For the text-containing cell, return its midpoint in (X, Y) coordinate format. 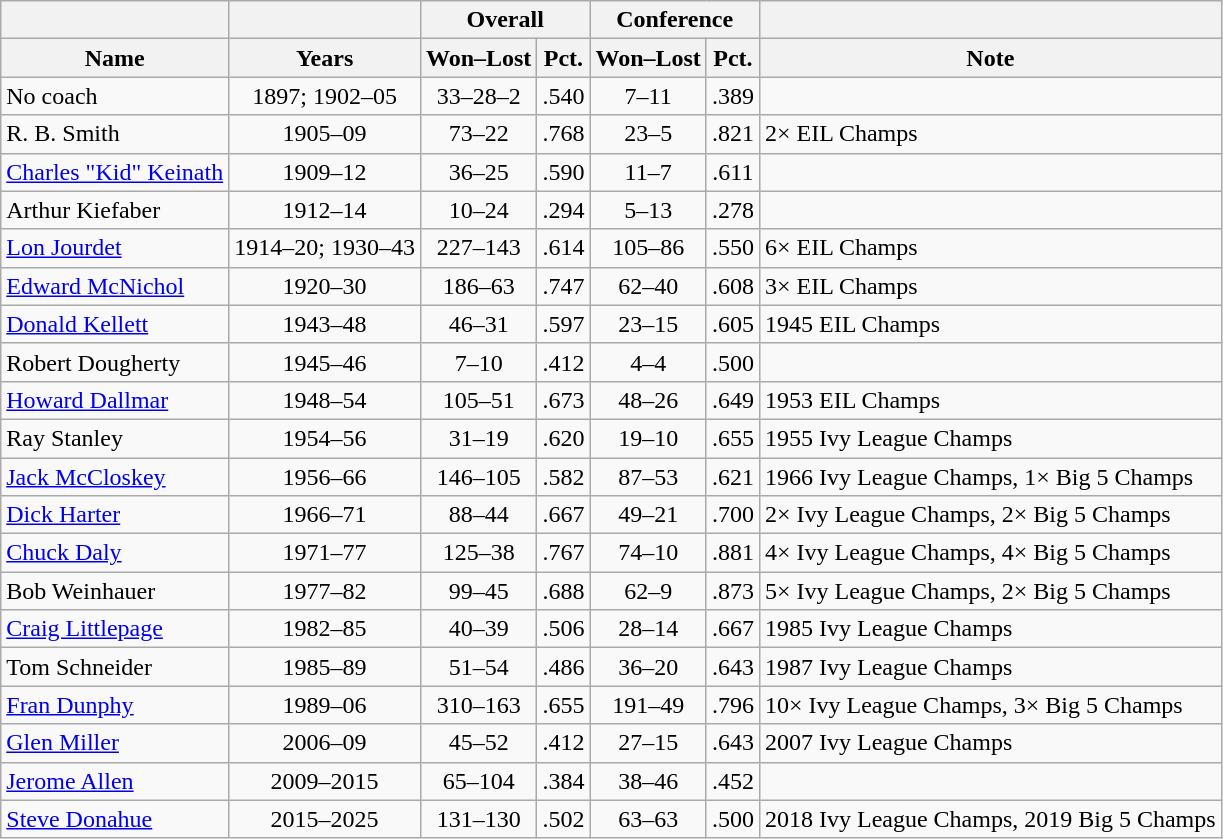
1989–06 (325, 705)
.452 (732, 781)
62–9 (648, 591)
11–7 (648, 172)
Craig Littlepage (115, 629)
65–104 (478, 781)
7–10 (478, 362)
Name (115, 58)
.384 (564, 781)
1948–54 (325, 400)
1912–14 (325, 210)
.278 (732, 210)
Overall (505, 20)
1897; 1902–05 (325, 96)
.590 (564, 172)
Howard Dallmar (115, 400)
.294 (564, 210)
105–86 (648, 248)
2018 Ivy League Champs, 2019 Big 5 Champs (990, 819)
5× Ivy League Champs, 2× Big 5 Champs (990, 591)
.582 (564, 477)
1920–30 (325, 286)
62–40 (648, 286)
Tom Schneider (115, 667)
Jerome Allen (115, 781)
1943–48 (325, 324)
Lon Jourdet (115, 248)
.486 (564, 667)
.608 (732, 286)
1955 Ivy League Champs (990, 438)
.389 (732, 96)
1966–71 (325, 515)
1971–77 (325, 553)
99–45 (478, 591)
1985–89 (325, 667)
.597 (564, 324)
88–44 (478, 515)
40–39 (478, 629)
49–21 (648, 515)
31–19 (478, 438)
.550 (732, 248)
2× EIL Champs (990, 134)
1953 EIL Champs (990, 400)
19–10 (648, 438)
227–143 (478, 248)
.620 (564, 438)
Donald Kellett (115, 324)
1954–56 (325, 438)
7–11 (648, 96)
.768 (564, 134)
23–5 (648, 134)
.673 (564, 400)
Jack McCloskey (115, 477)
105–51 (478, 400)
6× EIL Champs (990, 248)
2015–2025 (325, 819)
1945–46 (325, 362)
.796 (732, 705)
191–49 (648, 705)
Ray Stanley (115, 438)
1985 Ivy League Champs (990, 629)
.747 (564, 286)
Fran Dunphy (115, 705)
73–22 (478, 134)
.821 (732, 134)
74–10 (648, 553)
1905–09 (325, 134)
10× Ivy League Champs, 3× Big 5 Champs (990, 705)
46–31 (478, 324)
.605 (732, 324)
23–15 (648, 324)
3× EIL Champs (990, 286)
.614 (564, 248)
2006–09 (325, 743)
33–28–2 (478, 96)
51–54 (478, 667)
310–163 (478, 705)
63–63 (648, 819)
.506 (564, 629)
38–46 (648, 781)
Conference (675, 20)
.540 (564, 96)
No coach (115, 96)
.700 (732, 515)
Note (990, 58)
1956–66 (325, 477)
1914–20; 1930–43 (325, 248)
4–4 (648, 362)
R. B. Smith (115, 134)
Dick Harter (115, 515)
131–130 (478, 819)
28–14 (648, 629)
1945 EIL Champs (990, 324)
.767 (564, 553)
4× Ivy League Champs, 4× Big 5 Champs (990, 553)
Bob Weinhauer (115, 591)
Robert Dougherty (115, 362)
.881 (732, 553)
5–13 (648, 210)
2009–2015 (325, 781)
Edward McNichol (115, 286)
36–20 (648, 667)
.649 (732, 400)
Steve Donahue (115, 819)
48–26 (648, 400)
Arthur Kiefaber (115, 210)
1909–12 (325, 172)
2× Ivy League Champs, 2× Big 5 Champs (990, 515)
10–24 (478, 210)
.611 (732, 172)
.873 (732, 591)
87–53 (648, 477)
27–15 (648, 743)
1987 Ivy League Champs (990, 667)
1977–82 (325, 591)
45–52 (478, 743)
Glen Miller (115, 743)
36–25 (478, 172)
186–63 (478, 286)
146–105 (478, 477)
1966 Ivy League Champs, 1× Big 5 Champs (990, 477)
125–38 (478, 553)
Chuck Daly (115, 553)
.621 (732, 477)
Charles "Kid" Keinath (115, 172)
1982–85 (325, 629)
2007 Ivy League Champs (990, 743)
.688 (564, 591)
Years (325, 58)
.502 (564, 819)
